Search for the cell housing the specified text and yield its (x, y) center coordinate. 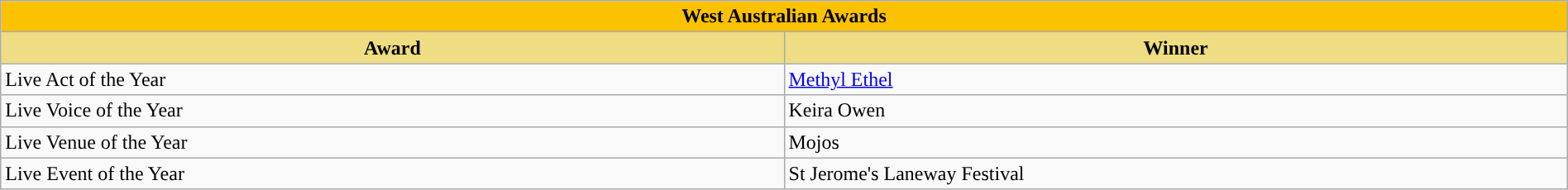
Winner (1176, 48)
West Australian Awards (784, 17)
Live Voice of the Year (392, 111)
Live Act of the Year (392, 79)
Methyl Ethel (1176, 79)
Mojos (1176, 142)
St Jerome's Laneway Festival (1176, 173)
Live Venue of the Year (392, 142)
Live Event of the Year (392, 173)
Award (392, 48)
Keira Owen (1176, 111)
